Locate the cell with the specified text and output its [x, y] center coordinate. 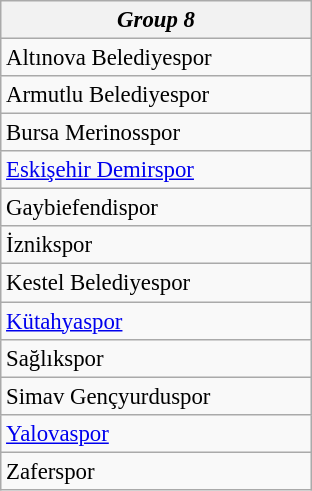
Zaferspor [156, 471]
Gaybiefendispor [156, 208]
Bursa Merinosspor [156, 133]
Simav Gençyurduspor [156, 396]
İznikspor [156, 245]
Armutlu Belediyespor [156, 95]
Kütahyaspor [156, 321]
Yalovaspor [156, 433]
Group 8 [156, 20]
Eskişehir Demirspor [156, 170]
Kestel Belediyespor [156, 283]
Sağlıkspor [156, 358]
Altınova Belediyespor [156, 58]
